Return the [X, Y] coordinate for the center point of the cell that contains the specified text.  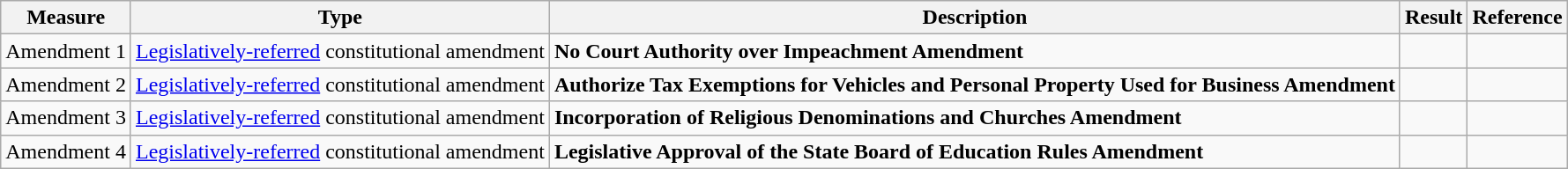
Description [975, 18]
Amendment 4 [66, 151]
Incorporation of Religious Denominations and Churches Amendment [975, 118]
Measure [66, 18]
Type [340, 18]
Amendment 2 [66, 84]
Amendment 3 [66, 118]
Result [1433, 18]
Legislative Approval of the State Board of Education Rules Amendment [975, 151]
Reference [1518, 18]
No Court Authority over Impeachment Amendment [975, 51]
Authorize Tax Exemptions for Vehicles and Personal Property Used for Business Amendment [975, 84]
Amendment 1 [66, 51]
